Find where the given text appears and provide that cell's center as [X, Y] coordinate. 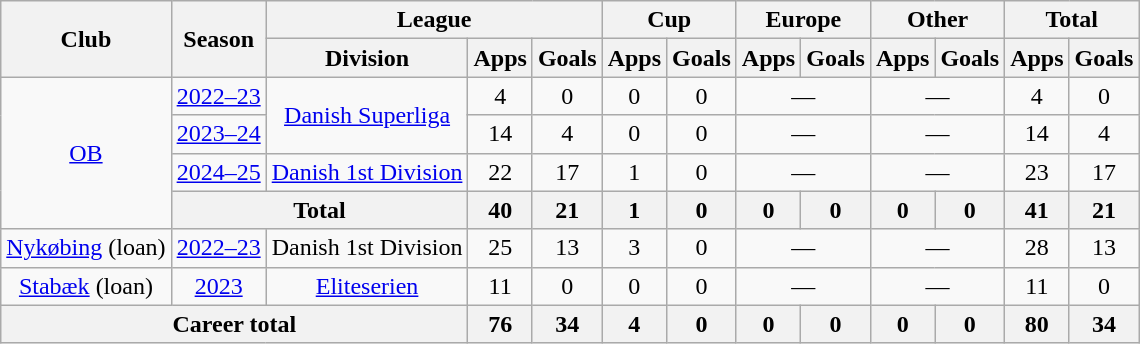
23 [1037, 172]
22 [500, 172]
OB [86, 153]
25 [500, 248]
41 [1037, 210]
2024–25 [218, 172]
Eliteserien [367, 286]
80 [1037, 324]
Season [218, 39]
Other [937, 20]
Cup [669, 20]
3 [634, 248]
Division [367, 58]
Club [86, 39]
Career total [234, 324]
League [434, 20]
2023 [218, 286]
76 [500, 324]
Europe [803, 20]
Nykøbing (loan) [86, 248]
Danish Superliga [367, 115]
2023–24 [218, 134]
28 [1037, 248]
Stabæk (loan) [86, 286]
40 [500, 210]
